Return the (X, Y) coordinate for the center point of the cell that contains the specified text.  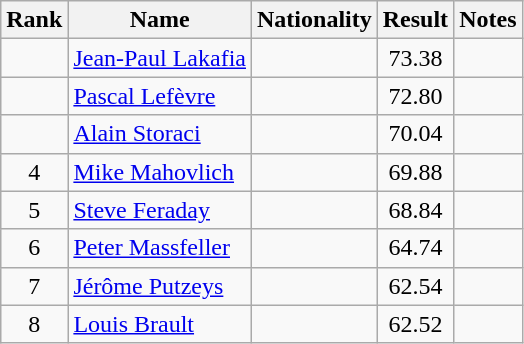
5 (34, 210)
Peter Massfeller (160, 248)
Louis Brault (160, 324)
Jean-Paul Lakafia (160, 58)
69.88 (415, 172)
73.38 (415, 58)
72.80 (415, 96)
8 (34, 324)
Nationality (315, 20)
62.52 (415, 324)
Rank (34, 20)
68.84 (415, 210)
Result (415, 20)
7 (34, 286)
Notes (488, 20)
Steve Feraday (160, 210)
62.54 (415, 286)
64.74 (415, 248)
70.04 (415, 134)
Jérôme Putzeys (160, 286)
Alain Storaci (160, 134)
6 (34, 248)
Mike Mahovlich (160, 172)
Name (160, 20)
4 (34, 172)
Pascal Lefèvre (160, 96)
